Extract the [x, y] coordinate from the center of the cell holding the provided text.  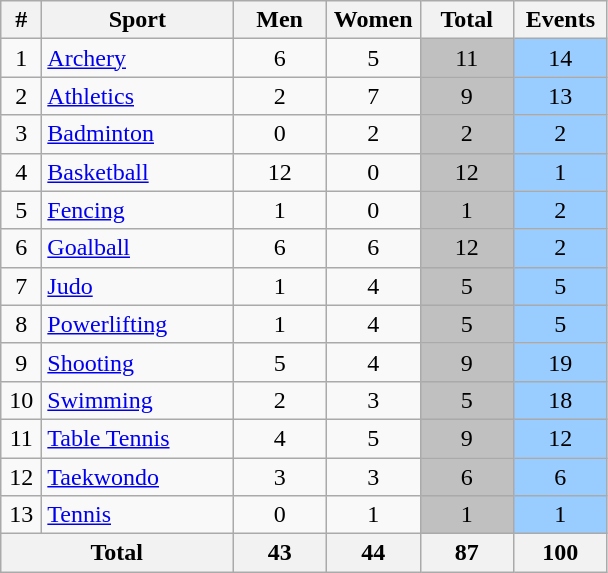
Swimming [138, 400]
19 [561, 362]
Athletics [138, 96]
Judo [138, 286]
Tennis [138, 515]
Men [280, 20]
Badminton [138, 134]
44 [373, 553]
Events [561, 20]
Fencing [138, 210]
Goalball [138, 248]
Archery [138, 58]
87 [467, 553]
43 [280, 553]
8 [22, 324]
100 [561, 553]
Basketball [138, 172]
Taekwondo [138, 477]
Sport [138, 20]
14 [561, 58]
# [22, 20]
10 [22, 400]
Shooting [138, 362]
Women [373, 20]
Powerlifting [138, 324]
Table Tennis [138, 438]
18 [561, 400]
